From the cell containing the given text, extract its center point as [x, y] coordinate. 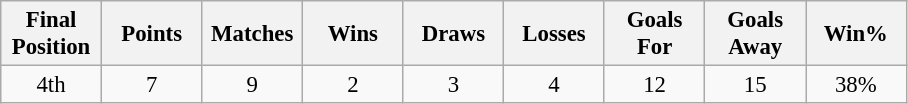
2 [354, 85]
38% [856, 85]
Draws [454, 34]
15 [756, 85]
4th [52, 85]
Goals For [654, 34]
4 [554, 85]
Goals Away [756, 34]
Final Position [52, 34]
Points [152, 34]
Win% [856, 34]
7 [152, 85]
3 [454, 85]
9 [252, 85]
Matches [252, 34]
Losses [554, 34]
Wins [354, 34]
12 [654, 85]
